Identify which cell holds the provided text, then report its [x, y] central coordinate. 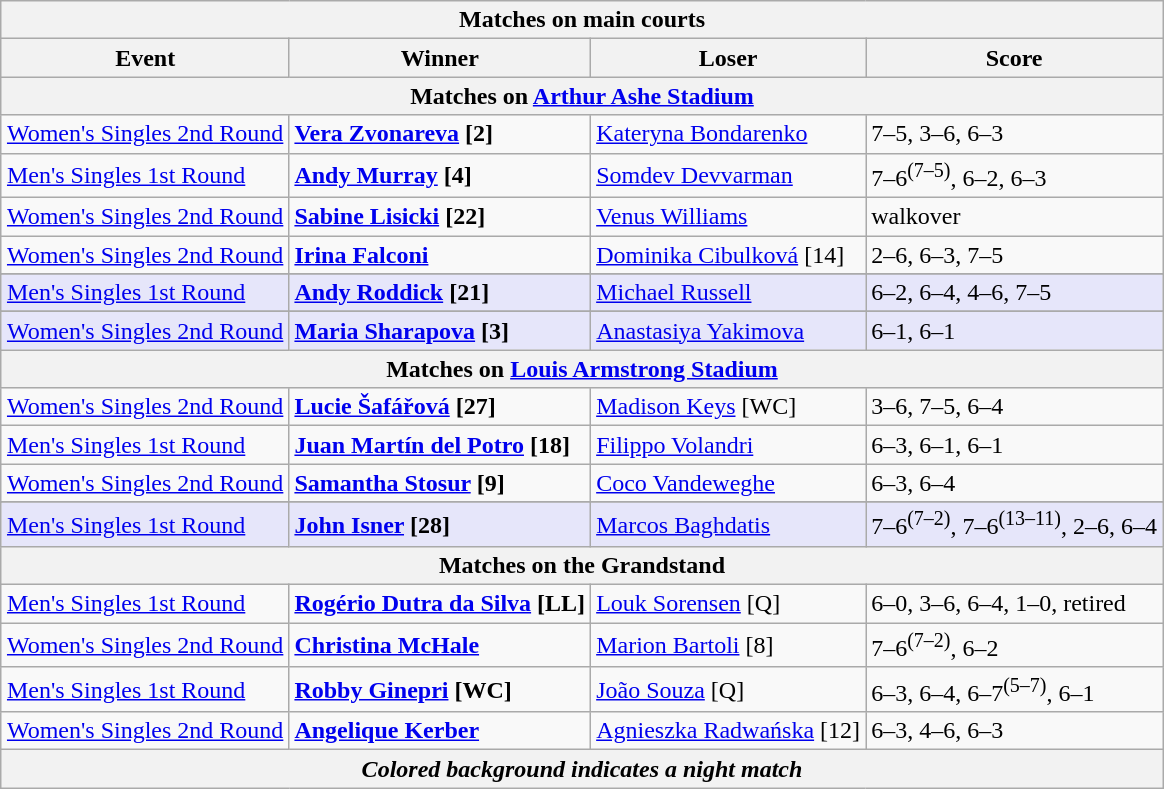
6–3, 4–6, 6–3 [1014, 731]
7–6(7–2), 6–2 [1014, 646]
Vera Zvonareva [2] [440, 134]
6–0, 3–6, 6–4, 1–0, retired [1014, 604]
7–6(7–5), 6–2, 6–3 [1014, 176]
John Isner [28] [440, 524]
Colored background indicates a night match [582, 769]
Matches on Louis Armstrong Stadium [582, 369]
Christina McHale [440, 646]
Filippo Volandri [728, 445]
7–5, 3–6, 6–3 [1014, 134]
Event [144, 58]
Winner [440, 58]
Madison Keys [WC] [728, 407]
Score [1014, 58]
3–6, 7–5, 6–4 [1014, 407]
Maria Sharapova [3] [440, 331]
Andy Roddick [21] [440, 293]
6–2, 6–4, 4–6, 7–5 [1014, 293]
6–1, 6–1 [1014, 331]
Robby Ginepri [WC] [440, 690]
6–3, 6–4 [1014, 483]
6–3, 6–1, 6–1 [1014, 445]
Rogério Dutra da Silva [LL] [440, 604]
Coco Vandeweghe [728, 483]
2–6, 6–3, 7–5 [1014, 255]
Andy Murray [4] [440, 176]
6–3, 6–4, 6–7(5–7), 6–1 [1014, 690]
Matches on the Grandstand [582, 566]
walkover [1014, 217]
Venus Williams [728, 217]
Anastasiya Yakimova [728, 331]
Sabine Lisicki [22] [440, 217]
Marcos Baghdatis [728, 524]
Marion Bartoli [8] [728, 646]
Juan Martín del Potro [18] [440, 445]
7–6(7–2), 7–6(13–11), 2–6, 6–4 [1014, 524]
Dominika Cibulková [14] [728, 255]
Michael Russell [728, 293]
Somdev Devvarman [728, 176]
Loser [728, 58]
Irina Falconi [440, 255]
Samantha Stosur [9] [440, 483]
João Souza [Q] [728, 690]
Matches on Arthur Ashe Stadium [582, 96]
Angelique Kerber [440, 731]
Louk Sorensen [Q] [728, 604]
Matches on main courts [582, 20]
Lucie Šafářová [27] [440, 407]
Kateryna Bondarenko [728, 134]
Agnieszka Radwańska [12] [728, 731]
